Capture the cell that displays the provided text and extract its [X, Y] central coordinate. 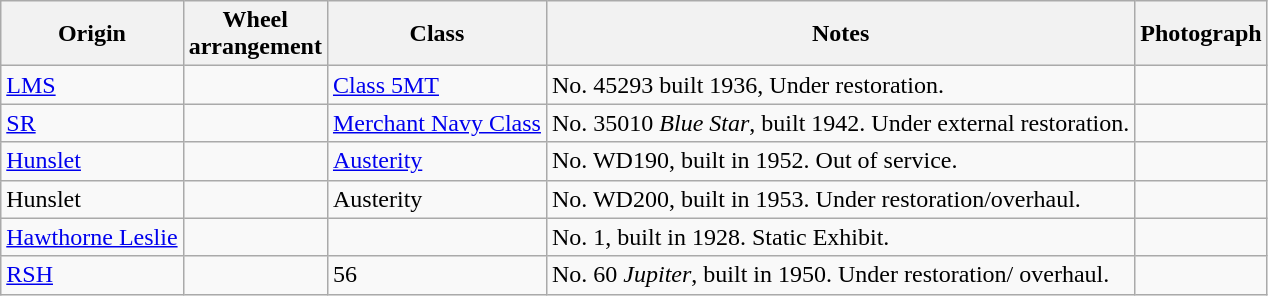
56 [436, 275]
Class 5MT [436, 85]
No. 35010 Blue Star, built 1942. Under external restoration. [840, 123]
Wheelarrangement [255, 34]
No. 1, built in 1928. Static Exhibit. [840, 237]
Photograph [1201, 34]
No. WD190, built in 1952. Out of service. [840, 161]
Origin [92, 34]
No. 45293 built 1936, Under restoration. [840, 85]
Merchant Navy Class [436, 123]
No. 60 Jupiter, built in 1950. Under restoration/ overhaul. [840, 275]
Notes [840, 34]
RSH [92, 275]
Class [436, 34]
SR [92, 123]
No. WD200, built in 1953. Under restoration/overhaul. [840, 199]
LMS [92, 85]
Hawthorne Leslie [92, 237]
